For the text-containing cell, return its midpoint in (X, Y) coordinate format. 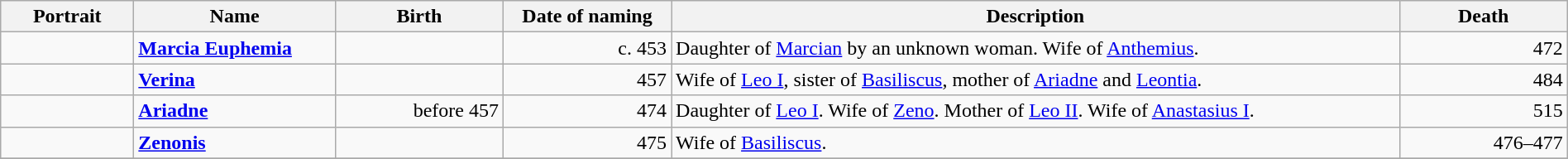
Wife of Leo I, sister of Basiliscus, mother of Ariadne and Leontia. (1035, 79)
457 (587, 79)
c. 453 (587, 48)
476–477 (1484, 142)
484 (1484, 79)
475 (587, 142)
Daughter of Marcian by an unknown woman. Wife of Anthemius. (1035, 48)
472 (1484, 48)
Ariadne (235, 111)
Verina (235, 79)
Birth (418, 17)
Portrait (68, 17)
Name (235, 17)
474 (587, 111)
Marcia Euphemia (235, 48)
Date of naming (587, 17)
Death (1484, 17)
Description (1035, 17)
before 457 (418, 111)
515 (1484, 111)
Zenonis (235, 142)
Wife of Basiliscus. (1035, 142)
Daughter of Leo I. Wife of Zeno. Mother of Leo II. Wife of Anastasius I. (1035, 111)
